For the text-containing cell, return its midpoint in (X, Y) coordinate format. 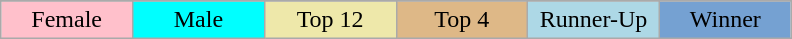
Female (67, 20)
Top 4 (462, 20)
Winner (725, 20)
Top 12 (330, 20)
Male (199, 20)
Runner-Up (594, 20)
